Return (X, Y) of the center of cell containing provided text 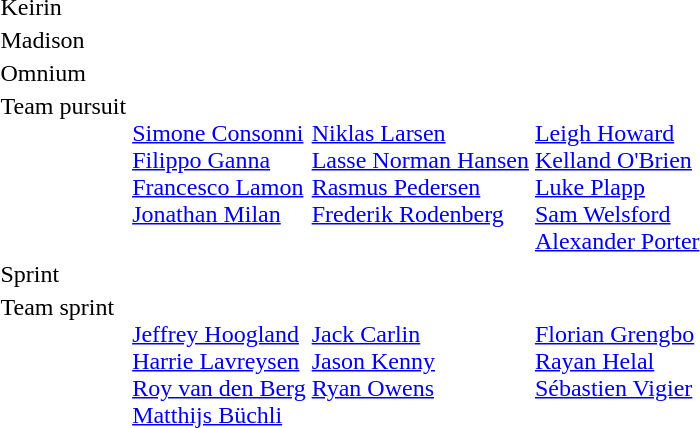
Simone ConsonniFilippo GannaFrancesco LamonJonathan Milan (220, 174)
Niklas LarsenLasse Norman HansenRasmus PedersenFrederik Rodenberg (420, 174)
